For the text-containing cell, return its midpoint in (X, Y) coordinate format. 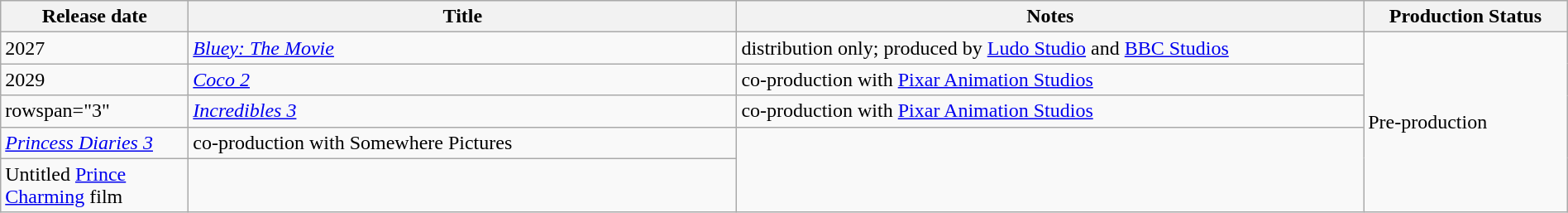
rowspan="3" (94, 111)
Incredibles 3 (463, 111)
Title (463, 17)
Production Status (1465, 17)
co-production with Somewhere Pictures (463, 143)
Notes (1050, 17)
2027 (94, 48)
Untitled Prince Charming film (94, 186)
Pre-production (1465, 123)
Bluey: The Movie (463, 48)
2029 (94, 80)
Princess Diaries 3 (94, 143)
distribution only; produced by Ludo Studio and BBC Studios (1050, 48)
Release date (94, 17)
Coco 2 (463, 80)
